For the text-containing cell, return its midpoint in [x, y] coordinate format. 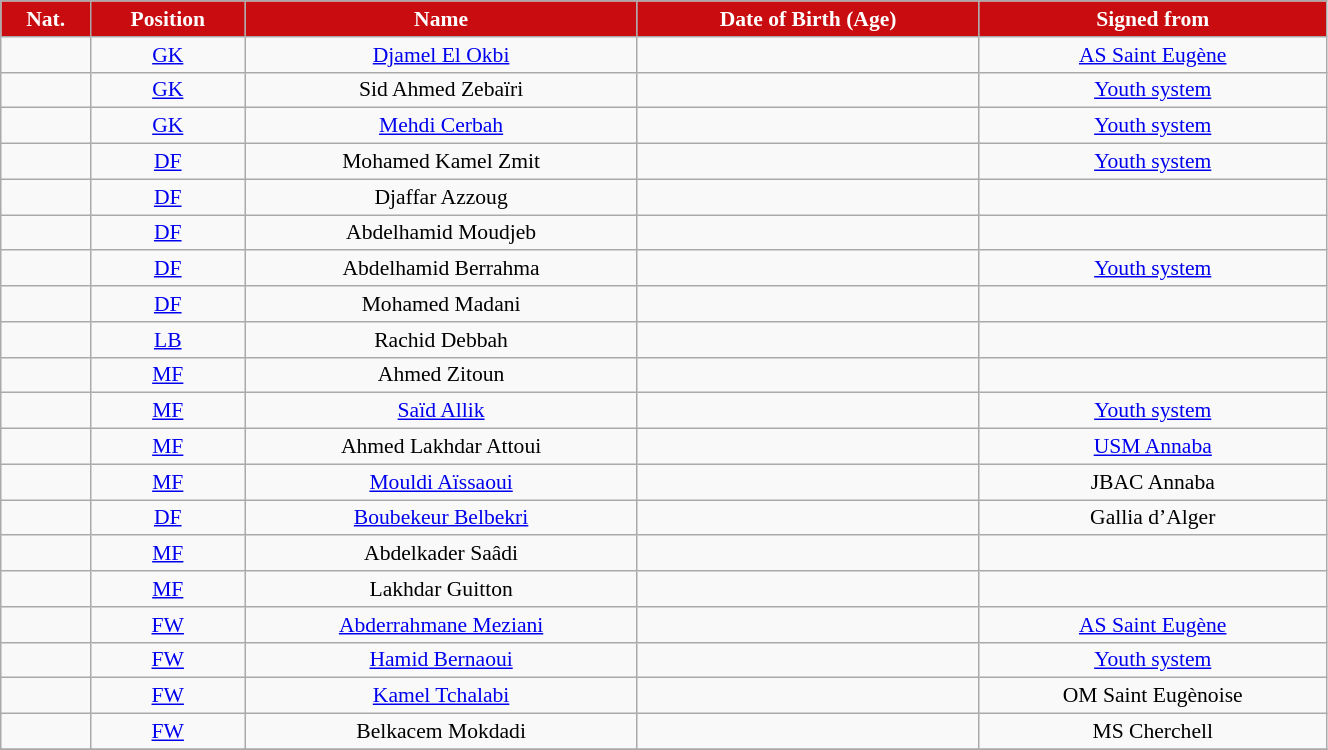
Nat. [46, 19]
Mehdi Cerbah [441, 126]
Ahmed Lakhdar Attoui [441, 447]
OM Saint Eugènoise [1152, 696]
Rachid Debbah [441, 340]
USM Annaba [1152, 447]
Djaffar Azzoug [441, 197]
LB [168, 340]
JBAC Annaba [1152, 482]
Sid Ahmed Zebaïri [441, 90]
Boubekeur Belbekri [441, 518]
Signed from [1152, 19]
Mohamed Kamel Zmit [441, 162]
Saïd Allik [441, 411]
Kamel Tchalabi [441, 696]
Abdelhamid Moudjeb [441, 233]
Position [168, 19]
Ahmed Zitoun [441, 375]
Name [441, 19]
Mouldi Aïssaoui [441, 482]
Gallia d’Alger [1152, 518]
Abdelhamid Berrahma [441, 269]
Abderrahmane Meziani [441, 625]
Djamel El Okbi [441, 55]
Hamid Bernaoui [441, 660]
Belkacem Mokdadi [441, 732]
Lakhdar Guitton [441, 589]
MS Cherchell [1152, 732]
Date of Birth (Age) [808, 19]
Mohamed Madani [441, 304]
Abdelkader Saâdi [441, 554]
